Identify which cell holds the provided text, then report its [x, y] central coordinate. 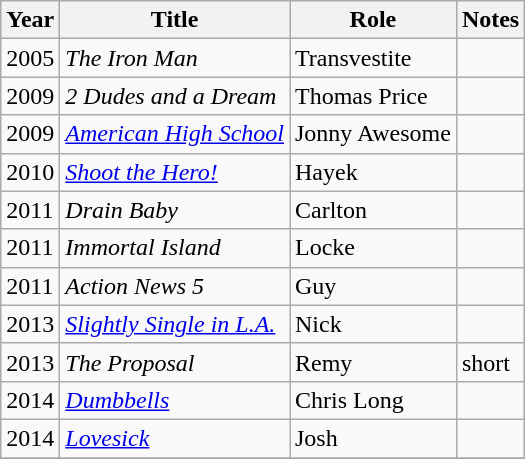
Action News 5 [175, 286]
Carlton [374, 210]
Year [30, 20]
Locke [374, 248]
Role [374, 20]
Slightly Single in L.A. [175, 324]
2 Dudes and a Dream [175, 96]
Notes [490, 20]
Transvestite [374, 58]
Dumbbells [175, 400]
Shoot the Hero! [175, 172]
Drain Baby [175, 210]
American High School [175, 134]
Hayek [374, 172]
Josh [374, 438]
short [490, 362]
Remy [374, 362]
Immortal Island [175, 248]
Nick [374, 324]
Title [175, 20]
The Proposal [175, 362]
Lovesick [175, 438]
Guy [374, 286]
Jonny Awesome [374, 134]
Chris Long [374, 400]
The Iron Man [175, 58]
2010 [30, 172]
2005 [30, 58]
Thomas Price [374, 96]
